Determine the [x, y] coordinate at the center of the cell enclosing the given text.  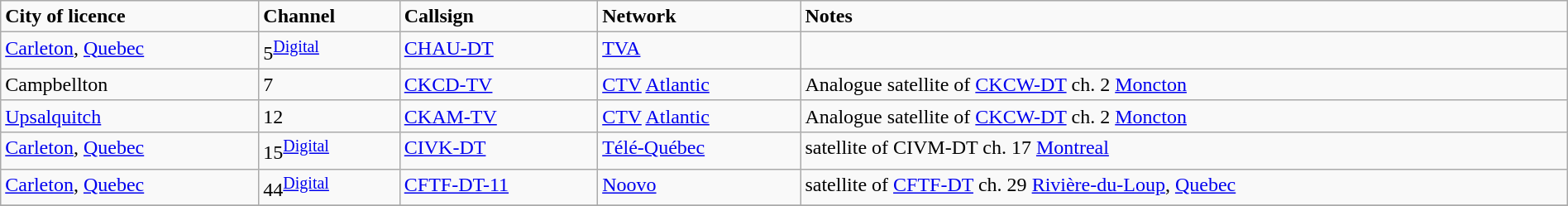
Campbellton [130, 84]
Channel [329, 17]
Noovo [700, 187]
TVA [700, 51]
CKCD-TV [498, 84]
44Digital [329, 187]
Callsign [498, 17]
7 [329, 84]
Upsalquitch [130, 116]
12 [329, 116]
CKAM-TV [498, 116]
Notes [1184, 17]
5Digital [329, 51]
15Digital [329, 151]
City of licence [130, 17]
satellite of CFTF-DT ch. 29 Rivière-du-Loup, Quebec [1184, 187]
Network [700, 17]
CIVK-DT [498, 151]
CHAU-DT [498, 51]
CFTF-DT-11 [498, 187]
Télé-Québec [700, 151]
satellite of CIVM-DT ch. 17 Montreal [1184, 151]
